Capture the cell that displays the provided text and extract its [x, y] central coordinate. 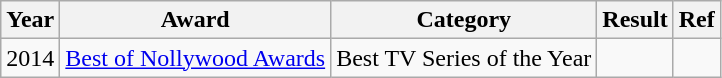
Best TV Series of the Year [464, 58]
Best of Nollywood Awards [196, 58]
Category [464, 20]
2014 [30, 58]
Ref [696, 20]
Award [196, 20]
Result [635, 20]
Year [30, 20]
